Identify which cell holds the provided text, then report its [X, Y] central coordinate. 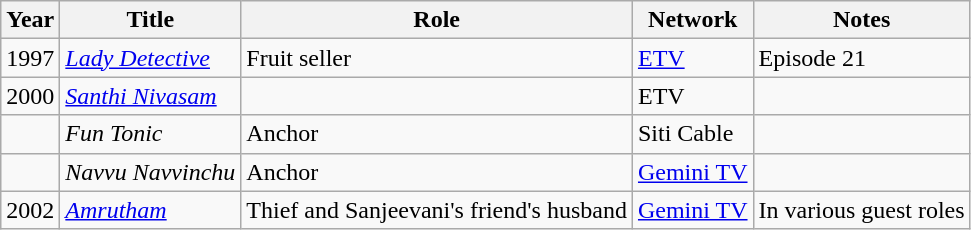
In various guest roles [862, 210]
Fun Tonic [150, 134]
Siti Cable [692, 134]
Lady Detective [150, 58]
Episode 21 [862, 58]
Fruit seller [437, 58]
Thief and Sanjeevani's friend's husband [437, 210]
Santhi Nivasam [150, 96]
Title [150, 20]
Role [437, 20]
Year [30, 20]
Navvu Navvinchu [150, 172]
Amrutham [150, 210]
2000 [30, 96]
Network [692, 20]
Notes [862, 20]
2002 [30, 210]
1997 [30, 58]
